Pinpoint the cell where the given text exists, returning its [x, y] midpoint coordinate. 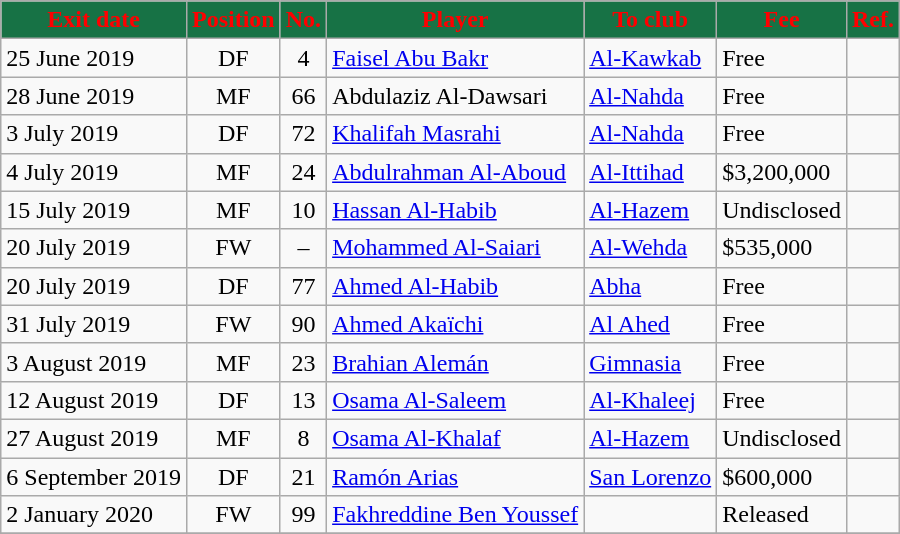
27 August 2019 [94, 438]
Abdulaziz Al-Dawsari [456, 96]
77 [303, 286]
4 July 2019 [94, 172]
Faisel Abu Bakr [456, 58]
28 June 2019 [94, 96]
Al-Ittihad [650, 172]
3 August 2019 [94, 362]
No. [303, 20]
23 [303, 362]
66 [303, 96]
72 [303, 134]
2 January 2020 [94, 515]
Brahian Alemán [456, 362]
12 August 2019 [94, 400]
Mohammed Al-Saiari [456, 248]
8 [303, 438]
15 July 2019 [94, 210]
Released [782, 515]
99 [303, 515]
Hassan Al-Habib [456, 210]
$535,000 [782, 248]
Osama Al-Khalaf [456, 438]
Fee [782, 20]
Gimnasia [650, 362]
Player [456, 20]
Al-Khaleej [650, 400]
– [303, 248]
Ref. [872, 20]
Abdulrahman Al-Aboud [456, 172]
13 [303, 400]
Ahmed Al-Habib [456, 286]
$3,200,000 [782, 172]
Exit date [94, 20]
Al Ahed [650, 324]
Abha [650, 286]
21 [303, 477]
Ahmed Akaïchi [456, 324]
31 July 2019 [94, 324]
To club [650, 20]
Fakhreddine Ben Youssef [456, 515]
Khalifah Masrahi [456, 134]
Ramón Arias [456, 477]
10 [303, 210]
$600,000 [782, 477]
24 [303, 172]
3 July 2019 [94, 134]
4 [303, 58]
Osama Al-Saleem [456, 400]
90 [303, 324]
Al-Wehda [650, 248]
6 September 2019 [94, 477]
San Lorenzo [650, 477]
Position [233, 20]
Al-Kawkab [650, 58]
25 June 2019 [94, 58]
